Find where the given text appears and provide that cell's center as [X, Y] coordinate. 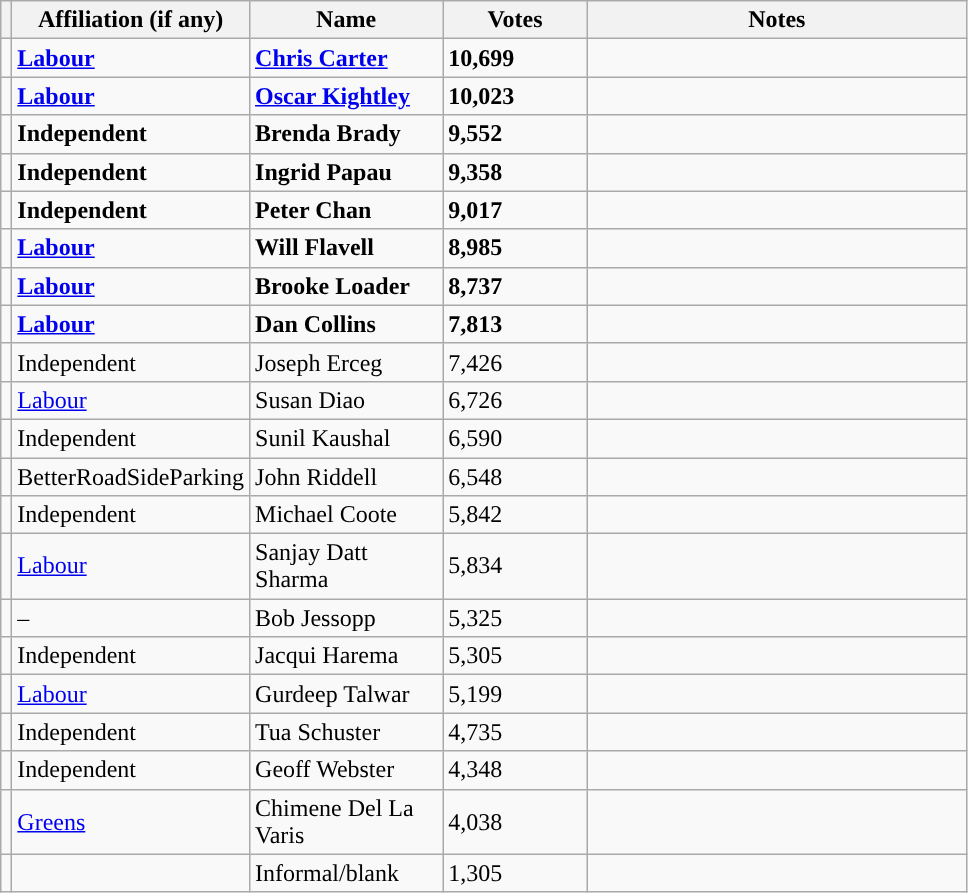
10,023 [516, 96]
Bob Jessopp [346, 618]
Sunil Kaushal [346, 438]
10,699 [516, 58]
1,305 [516, 873]
8,737 [516, 286]
Ingrid Papau [346, 172]
9,552 [516, 134]
6,726 [516, 400]
Joseph Erceg [346, 362]
Name [346, 20]
Votes [516, 20]
Michael Coote [346, 515]
5,199 [516, 694]
Jacqui Harema [346, 656]
Chimene Del La Varis [346, 822]
5,325 [516, 618]
4,348 [516, 770]
Will Flavell [346, 248]
Dan Collins [346, 324]
9,017 [516, 210]
Susan Diao [346, 400]
9,358 [516, 172]
7,426 [516, 362]
Notes [776, 20]
Sanjay Datt Sharma [346, 566]
Tua Schuster [346, 732]
Gurdeep Talwar [346, 694]
Brooke Loader [346, 286]
John Riddell [346, 477]
6,548 [516, 477]
– [131, 618]
Peter Chan [346, 210]
Chris Carter [346, 58]
Informal/blank [346, 873]
7,813 [516, 324]
8,985 [516, 248]
BetterRoadSideParking [131, 477]
4,735 [516, 732]
Brenda Brady [346, 134]
Affiliation (if any) [131, 20]
5,842 [516, 515]
4,038 [516, 822]
Greens [131, 822]
5,834 [516, 566]
6,590 [516, 438]
5,305 [516, 656]
Oscar Kightley [346, 96]
Geoff Webster [346, 770]
